Detect which cell encompasses the target text, then output its [x, y] center coordinate. 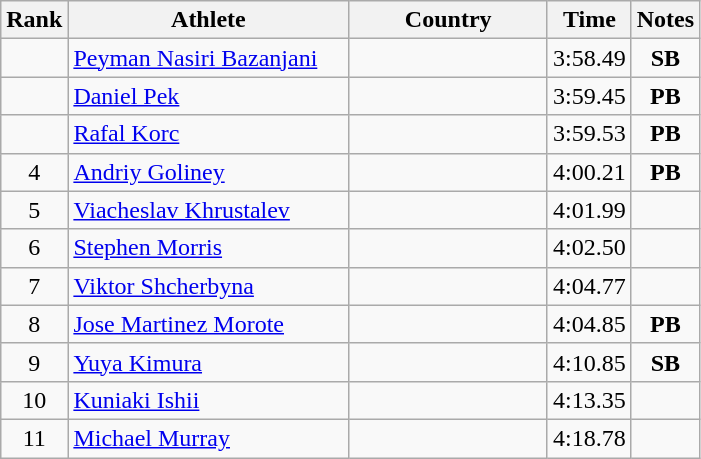
4:02.50 [589, 248]
Kuniaki Ishii [208, 400]
Peyman Nasiri Bazanjani [208, 58]
4:00.21 [589, 172]
4:04.77 [589, 286]
7 [34, 286]
Rank [34, 20]
Notes [665, 20]
Athlete [208, 20]
Jose Martinez Morote [208, 324]
4:01.99 [589, 210]
6 [34, 248]
Time [589, 20]
4:13.35 [589, 400]
3:59.45 [589, 96]
10 [34, 400]
Country [448, 20]
Daniel Pek [208, 96]
Rafal Korc [208, 134]
Yuya Kimura [208, 362]
4:18.78 [589, 438]
4:10.85 [589, 362]
Michael Murray [208, 438]
Viktor Shcherbyna [208, 286]
9 [34, 362]
5 [34, 210]
Andriy Goliney [208, 172]
3:58.49 [589, 58]
4 [34, 172]
4:04.85 [589, 324]
11 [34, 438]
3:59.53 [589, 134]
Stephen Morris [208, 248]
8 [34, 324]
Viacheslav Khrustalev [208, 210]
